From the cell containing the given text, extract its center point as [x, y] coordinate. 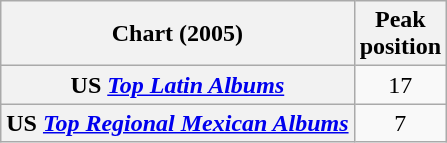
Chart (2005) [178, 34]
US Top Regional Mexican Albums [178, 123]
US Top Latin Albums [178, 85]
Peakposition [400, 34]
7 [400, 123]
17 [400, 85]
